Detect which cell encompasses the target text, then output its (X, Y) center coordinate. 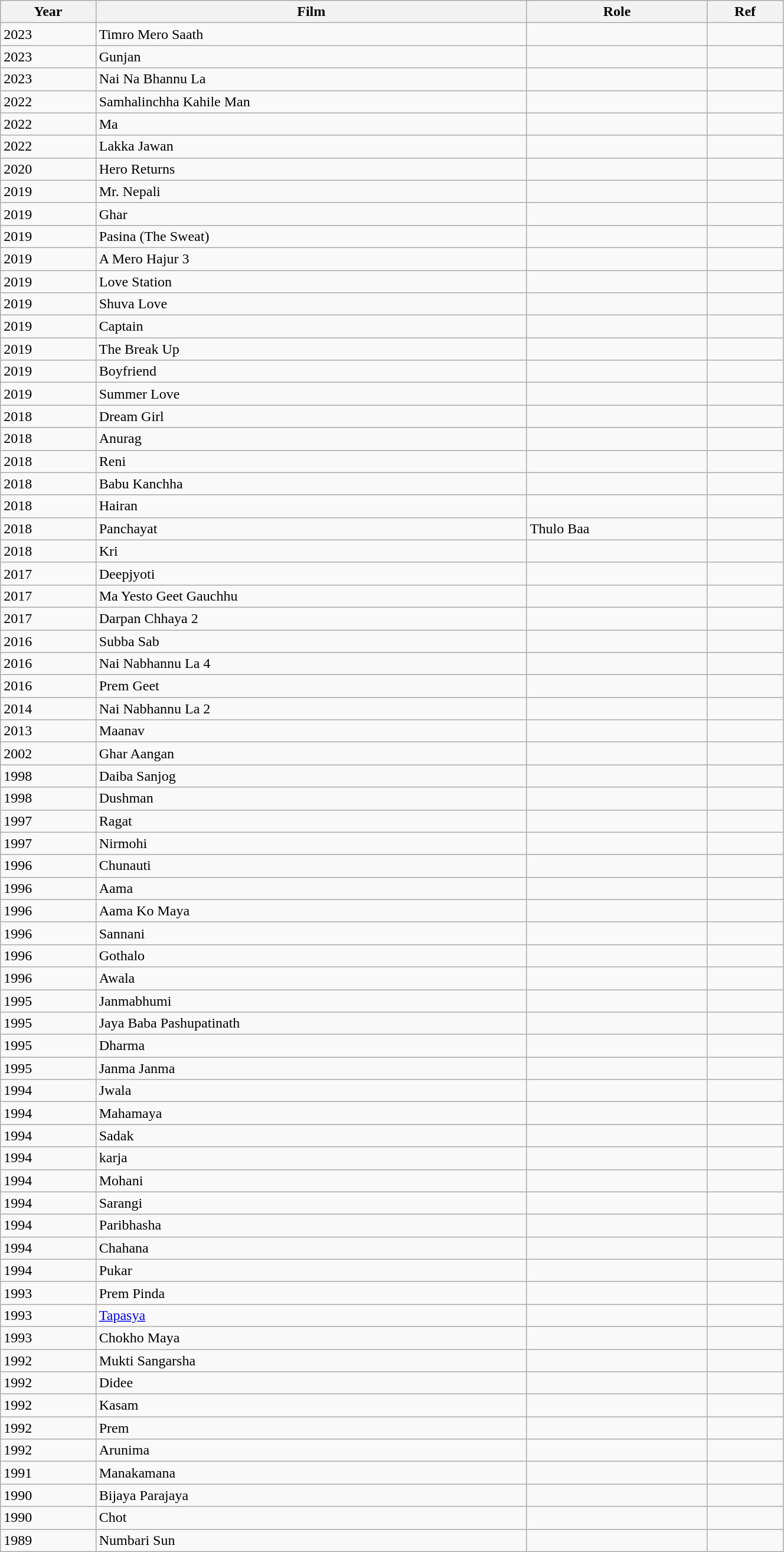
2014 (48, 709)
Deepjyoti (311, 573)
Dharma (311, 1046)
Ghar Aangan (311, 754)
Mukti Sangarsha (311, 1360)
Babu Kanchha (311, 484)
Kasam (311, 1406)
Pasina (The Sweat) (311, 236)
Film (311, 12)
Prem Pinda (311, 1293)
Sadak (311, 1136)
2013 (48, 731)
Sarangi (311, 1203)
Ragat (311, 821)
Janma Janma (311, 1068)
Tapasya (311, 1315)
Nai Nabhannu La 4 (311, 664)
Role (616, 12)
Panchayat (311, 529)
Pukar (311, 1270)
Maanav (311, 731)
1991 (48, 1473)
karja (311, 1158)
Love Station (311, 282)
Timro Mero Saath (311, 34)
2020 (48, 169)
Gunjan (311, 57)
Prem Geet (311, 686)
Manakamana (311, 1473)
Captain (311, 327)
Numbari Sun (311, 1540)
Bijaya Parajaya (311, 1495)
Arunima (311, 1450)
Mr. Nepali (311, 191)
Dushman (311, 798)
Shuva Love (311, 304)
Ref (745, 12)
Lakka Jawan (311, 146)
Ghar (311, 214)
Year (48, 12)
Chahana (311, 1248)
Mohani (311, 1181)
Ma Yesto Geet Gauchhu (311, 596)
Sannani (311, 933)
Awala (311, 978)
Prem (311, 1428)
Kri (311, 551)
1989 (48, 1540)
The Break Up (311, 349)
Darpan Chhaya 2 (311, 618)
Hero Returns (311, 169)
Jwala (311, 1091)
Dream Girl (311, 416)
Chot (311, 1518)
Ma (311, 124)
Summer Love (311, 394)
Chokho Maya (311, 1338)
Hairan (311, 506)
Jaya Baba Pashupatinath (311, 1023)
Mahamaya (311, 1113)
Paribhasha (311, 1225)
Nirmohi (311, 843)
Samhalinchha Kahile Man (311, 102)
2002 (48, 754)
Gothalo (311, 956)
Reni (311, 461)
A Mero Hajur 3 (311, 259)
Nai Na Bhannu La (311, 79)
Didee (311, 1383)
Subba Sab (311, 641)
Chunauti (311, 866)
Aama Ko Maya (311, 911)
Janmabhumi (311, 1001)
Daiba Sanjog (311, 776)
Nai Nabhannu La 2 (311, 709)
Boyfriend (311, 371)
Thulo Baa (616, 529)
Anurag (311, 439)
Aama (311, 888)
